Search for the cell housing the specified text and yield its (x, y) center coordinate. 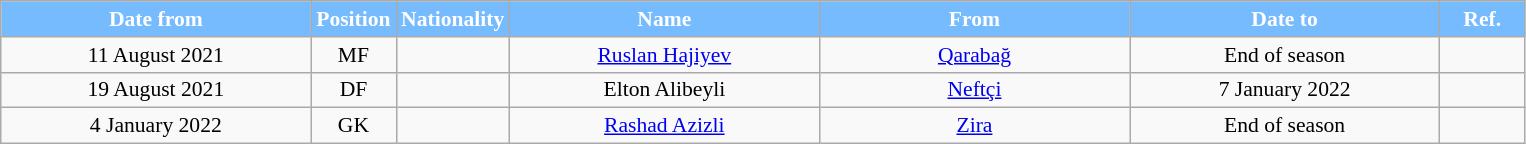
Zira (974, 126)
Elton Alibeyli (664, 90)
MF (354, 55)
Ref. (1482, 19)
Position (354, 19)
4 January 2022 (156, 126)
Date to (1285, 19)
7 January 2022 (1285, 90)
Date from (156, 19)
Ruslan Hajiyev (664, 55)
11 August 2021 (156, 55)
Nationality (452, 19)
From (974, 19)
Rashad Azizli (664, 126)
Qarabağ (974, 55)
19 August 2021 (156, 90)
GK (354, 126)
DF (354, 90)
Neftçi (974, 90)
Name (664, 19)
